Find where the given text appears and provide that cell's center as (X, Y) coordinate. 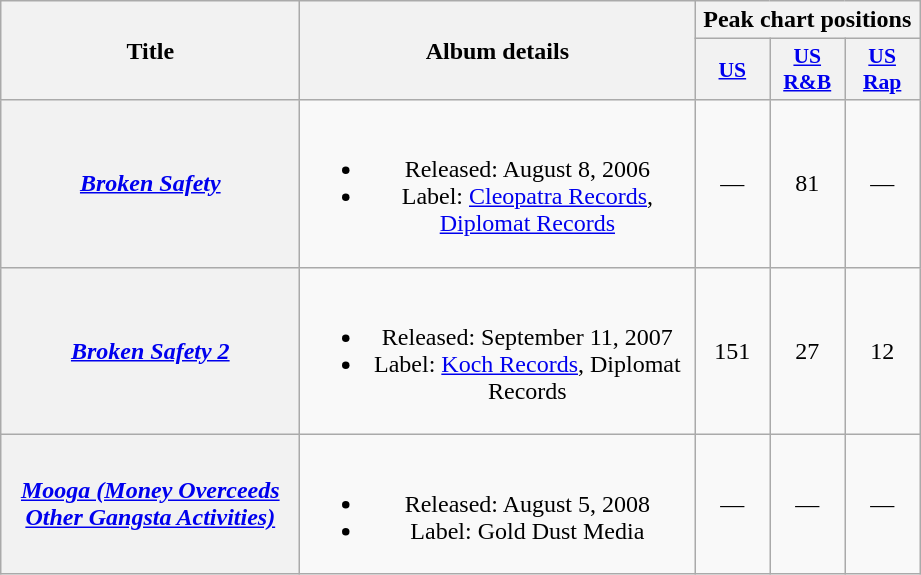
Released: August 8, 2006Label: Cleopatra Records, Diplomat Records (498, 184)
Released: August 5, 2008Label: Gold Dust Media (498, 504)
Mooga (Money Overceeds Other Gangsta Activities) (150, 504)
151 (732, 350)
Broken Safety (150, 184)
Broken Safety 2 (150, 350)
US R&B (808, 70)
Album details (498, 50)
US Rap (882, 70)
27 (808, 350)
Title (150, 50)
Peak chart positions (808, 20)
US (732, 70)
81 (808, 184)
12 (882, 350)
Released: September 11, 2007Label: Koch Records, Diplomat Records (498, 350)
